Provide the (X, Y) coordinate of the cell's center where the given text is located.  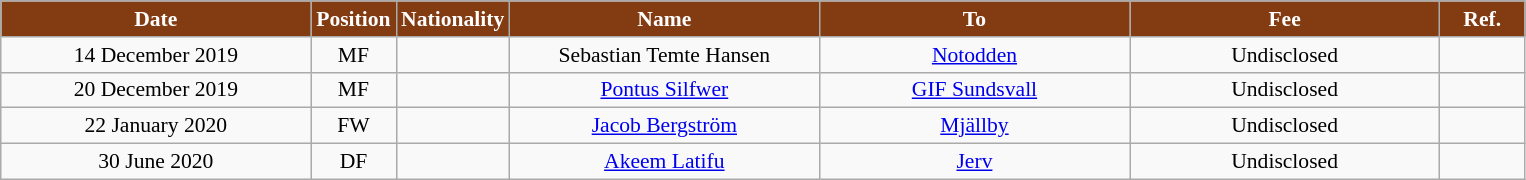
Notodden (974, 55)
DF (354, 162)
FW (354, 126)
Sebastian Temte Hansen (664, 55)
Name (664, 19)
Nationality (452, 19)
Akeem Latifu (664, 162)
Fee (1285, 19)
GIF Sundsvall (974, 90)
30 June 2020 (156, 162)
Position (354, 19)
22 January 2020 (156, 126)
20 December 2019 (156, 90)
Jerv (974, 162)
Ref. (1482, 19)
14 December 2019 (156, 55)
Mjällby (974, 126)
Pontus Silfwer (664, 90)
Jacob Bergström (664, 126)
To (974, 19)
Date (156, 19)
